Determine the (x, y) coordinate at the center of the cell enclosing the given text.  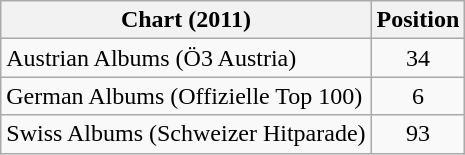
93 (418, 134)
Chart (2011) (186, 20)
34 (418, 58)
Swiss Albums (Schweizer Hitparade) (186, 134)
Austrian Albums (Ö3 Austria) (186, 58)
6 (418, 96)
Position (418, 20)
German Albums (Offizielle Top 100) (186, 96)
